Output the [X, Y] coordinate of the center of the cell containing the given text.  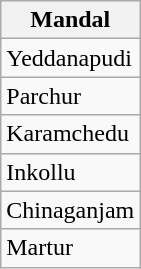
Inkollu [70, 172]
Yeddanapudi [70, 58]
Martur [70, 248]
Karamchedu [70, 134]
Parchur [70, 96]
Chinaganjam [70, 210]
Mandal [70, 20]
